Locate the cell with the specified text and output its [x, y] center coordinate. 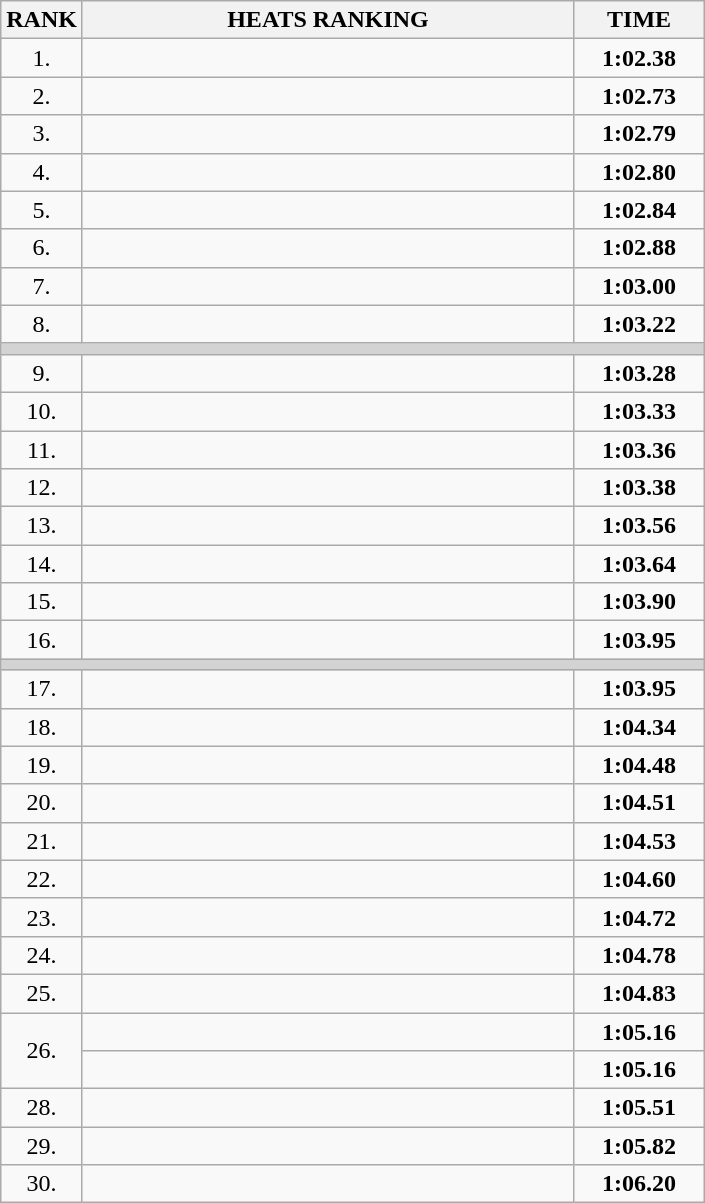
4. [42, 172]
14. [42, 564]
1:03.00 [640, 286]
9. [42, 373]
30. [42, 1184]
10. [42, 411]
24. [42, 955]
1:03.56 [640, 526]
15. [42, 602]
1:02.73 [640, 96]
1:04.60 [640, 879]
1:04.48 [640, 765]
1:04.78 [640, 955]
1:05.51 [640, 1108]
2. [42, 96]
13. [42, 526]
12. [42, 488]
1:03.90 [640, 602]
1:04.53 [640, 841]
20. [42, 803]
1:05.82 [640, 1146]
19. [42, 765]
TIME [640, 20]
1:02.88 [640, 248]
1:06.20 [640, 1184]
1:03.28 [640, 373]
1:04.72 [640, 917]
22. [42, 879]
1:03.38 [640, 488]
25. [42, 993]
1:04.34 [640, 727]
1:02.84 [640, 210]
29. [42, 1146]
7. [42, 286]
16. [42, 640]
1:02.80 [640, 172]
5. [42, 210]
1:03.36 [640, 449]
1:04.51 [640, 803]
1:04.83 [640, 993]
RANK [42, 20]
21. [42, 841]
23. [42, 917]
1:02.38 [640, 58]
1:02.79 [640, 134]
HEATS RANKING [328, 20]
3. [42, 134]
8. [42, 324]
18. [42, 727]
1. [42, 58]
1:03.64 [640, 564]
17. [42, 689]
1:03.22 [640, 324]
26. [42, 1050]
6. [42, 248]
1:03.33 [640, 411]
11. [42, 449]
28. [42, 1108]
